For the text-containing cell, return its midpoint in [x, y] coordinate format. 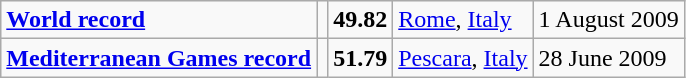
51.79 [360, 58]
Pescara, Italy [463, 58]
28 June 2009 [608, 58]
Mediterranean Games record [159, 58]
World record [159, 20]
1 August 2009 [608, 20]
49.82 [360, 20]
Rome, Italy [463, 20]
